Capture the cell that displays the provided text and extract its (x, y) central coordinate. 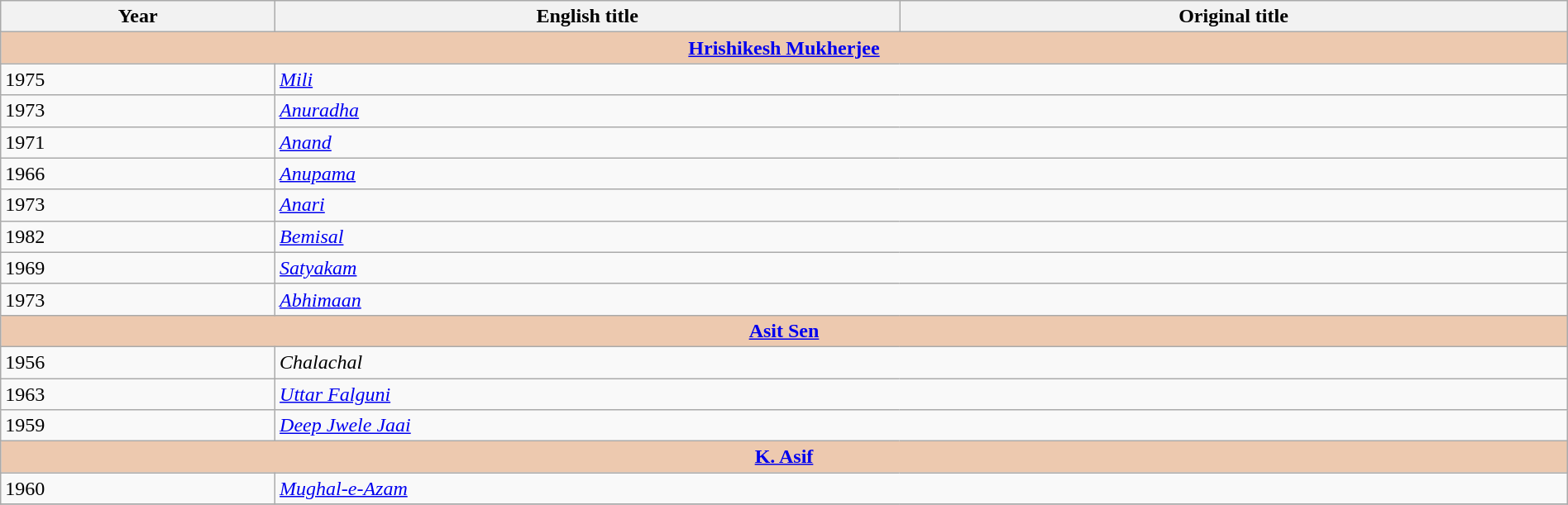
English title (587, 17)
Deep Jwele Jaai (921, 426)
1971 (138, 142)
Anari (921, 205)
Original title (1234, 17)
Mili (921, 79)
1963 (138, 394)
1966 (138, 174)
Anand (921, 142)
1960 (138, 488)
Mughal-e-Azam (921, 488)
Anupama (921, 174)
1969 (138, 268)
Year (138, 17)
Abhimaan (921, 299)
Anuradha (921, 111)
Bemisal (921, 236)
1956 (138, 362)
1982 (138, 236)
Chalachal (921, 362)
Asit Sen (784, 331)
Hrishikesh Mukherjee (784, 48)
K. Asif (784, 457)
1959 (138, 426)
1975 (138, 79)
Satyakam (921, 268)
Uttar Falguni (921, 394)
